Return (x, y) of the center of cell containing provided text 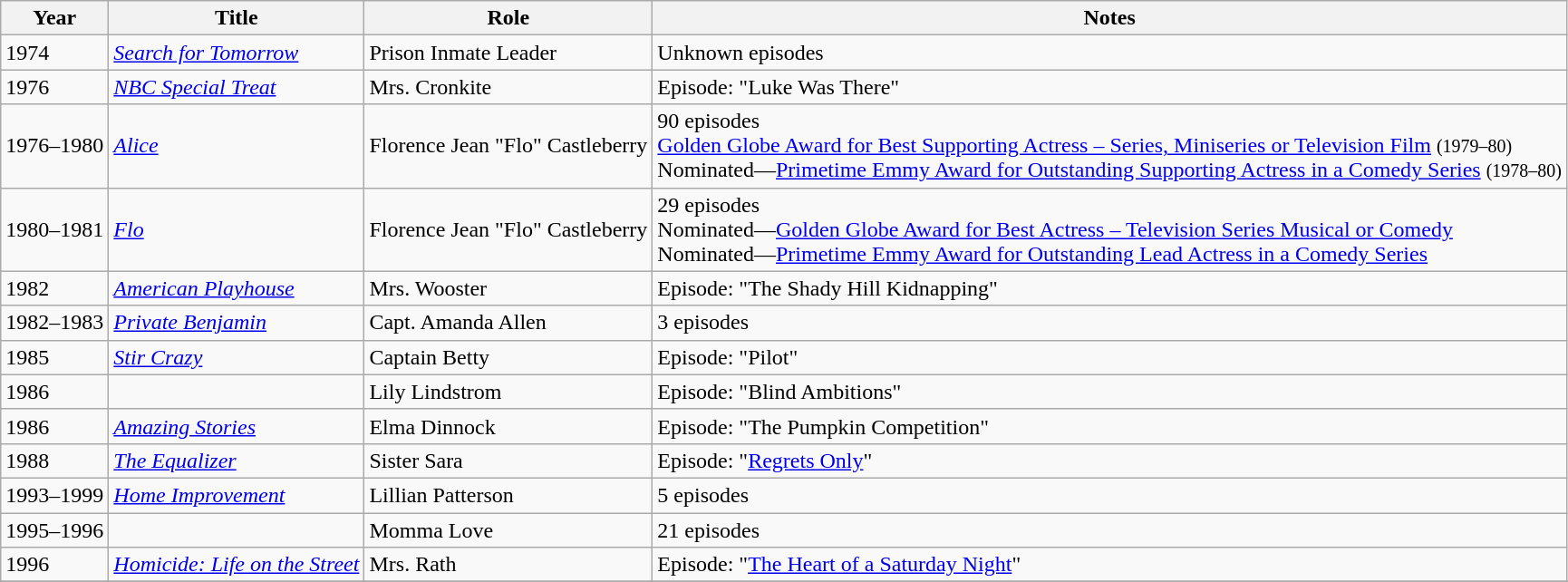
Mrs. Wooster (508, 288)
1995–1996 (54, 530)
1985 (54, 357)
Episode: "The Heart of a Saturday Night" (1109, 565)
Episode: "Blind Ambitions" (1109, 392)
Flo (237, 229)
1993–1999 (54, 495)
Notes (1109, 18)
Private Benjamin (237, 323)
Captain Betty (508, 357)
Mrs. Cronkite (508, 87)
Lillian Patterson (508, 495)
1980–1981 (54, 229)
Year (54, 18)
Momma Love (508, 530)
Episode: "Luke Was There" (1109, 87)
Home Improvement (237, 495)
1996 (54, 565)
1976 (54, 87)
Episode: "Regrets Only" (1109, 461)
American Playhouse (237, 288)
Stir Crazy (237, 357)
1982 (54, 288)
Homicide: Life on the Street (237, 565)
Capt. Amanda Allen (508, 323)
21 episodes (1109, 530)
Role (508, 18)
Episode: "The Shady Hill Kidnapping" (1109, 288)
Search for Tomorrow (237, 53)
NBC Special Treat (237, 87)
1982–1983 (54, 323)
1974 (54, 53)
3 episodes (1109, 323)
Episode: "The Pumpkin Competition" (1109, 426)
Alice (237, 146)
5 episodes (1109, 495)
Sister Sara (508, 461)
Unknown episodes (1109, 53)
Episode: "Pilot" (1109, 357)
Mrs. Rath (508, 565)
Amazing Stories (237, 426)
Prison Inmate Leader (508, 53)
Lily Lindstrom (508, 392)
1976–1980 (54, 146)
Elma Dinnock (508, 426)
The Equalizer (237, 461)
Title (237, 18)
1988 (54, 461)
